Return (x, y) of the center of cell containing provided text 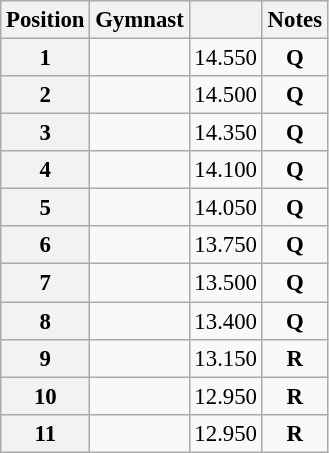
10 (46, 396)
14.100 (226, 170)
3 (46, 133)
Position (46, 20)
13.750 (226, 245)
13.150 (226, 358)
13.400 (226, 321)
2 (46, 95)
9 (46, 358)
14.500 (226, 95)
Gymnast (140, 20)
11 (46, 433)
4 (46, 170)
6 (46, 245)
5 (46, 208)
13.500 (226, 283)
Notes (294, 20)
7 (46, 283)
14.050 (226, 208)
8 (46, 321)
14.350 (226, 133)
1 (46, 58)
14.550 (226, 58)
